Identify which cell holds the provided text, then report its (x, y) central coordinate. 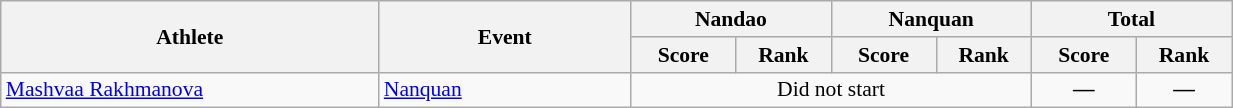
Mashvaa Rakhmanova (190, 90)
Did not start (832, 90)
Event (505, 36)
Athlete (190, 36)
Nandao (731, 19)
Total (1131, 19)
